Capture the cell that displays the provided text and extract its (X, Y) central coordinate. 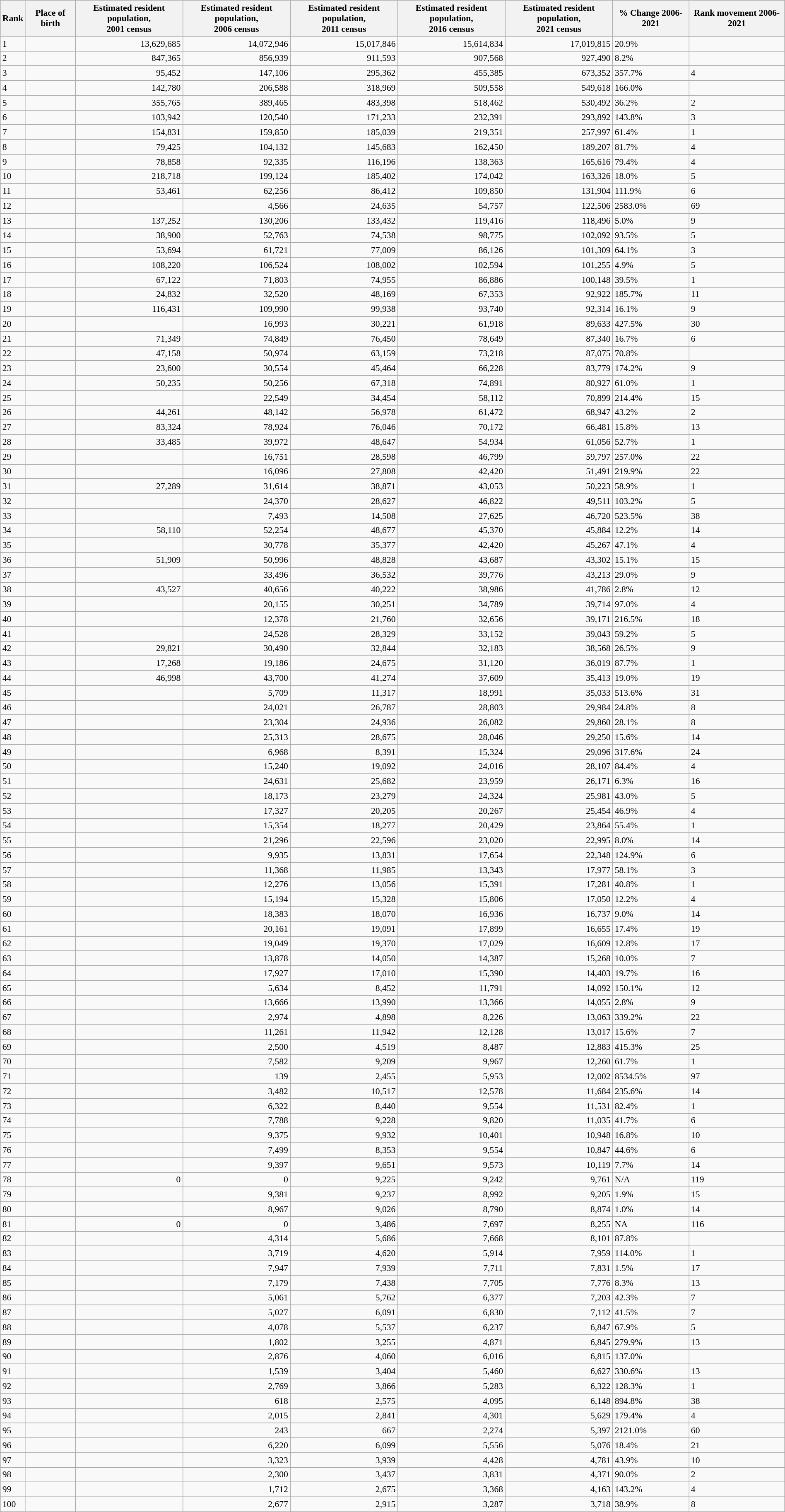
5,709 (236, 693)
21,760 (344, 619)
20,155 (236, 605)
34,789 (451, 605)
74,891 (451, 383)
39.5% (651, 280)
509,558 (451, 88)
74,955 (344, 280)
111.9% (651, 191)
48,142 (236, 412)
10,948 (559, 1136)
116,196 (344, 162)
293,892 (559, 118)
18,070 (344, 914)
43,700 (236, 678)
159,850 (236, 133)
171,233 (344, 118)
28,627 (344, 501)
92,922 (559, 294)
330.6% (651, 1372)
355,765 (129, 103)
3,437 (344, 1475)
103,942 (129, 118)
86,412 (344, 191)
19.0% (651, 678)
16,751 (236, 457)
7,203 (559, 1298)
58,110 (129, 531)
7,711 (451, 1268)
Estimated resident population, 2001 census (129, 18)
1,802 (236, 1342)
2,015 (236, 1416)
11,791 (451, 988)
2,300 (236, 1475)
7,493 (236, 516)
39 (13, 605)
29,984 (559, 708)
20,205 (344, 811)
27,808 (344, 472)
103.2% (651, 501)
1,712 (236, 1490)
51 (13, 781)
50,235 (129, 383)
216.5% (651, 619)
130,206 (236, 221)
81 (13, 1224)
58 (13, 885)
5,076 (559, 1445)
40 (13, 619)
86 (13, 1298)
7,499 (236, 1150)
318,969 (344, 88)
61,918 (451, 324)
55 (13, 841)
9,397 (236, 1165)
4,620 (344, 1254)
24,936 (344, 723)
185.7% (651, 294)
23,600 (129, 369)
22,348 (559, 855)
35,413 (559, 678)
46,822 (451, 501)
9,381 (236, 1195)
81.7% (651, 147)
179.4% (651, 1416)
15,017,846 (344, 44)
32 (13, 501)
99,938 (344, 309)
109,990 (236, 309)
79.4% (651, 162)
15,324 (451, 752)
82 (13, 1239)
76,450 (344, 339)
8,487 (451, 1047)
109,850 (451, 191)
2,915 (344, 1505)
86,886 (451, 280)
17,654 (451, 855)
147,106 (236, 73)
26.5% (651, 649)
101,255 (559, 265)
59.2% (651, 634)
41,786 (559, 590)
128.3% (651, 1387)
67,122 (129, 280)
9,967 (451, 1062)
54 (13, 826)
18,991 (451, 693)
106,524 (236, 265)
9,761 (559, 1180)
36,532 (344, 575)
27 (13, 427)
7,582 (236, 1062)
12,128 (451, 1032)
28,803 (451, 708)
232,391 (451, 118)
47,158 (129, 354)
47.1% (651, 545)
856,939 (236, 58)
16,993 (236, 324)
48,647 (344, 442)
8.3% (651, 1283)
317.6% (651, 752)
70,899 (559, 398)
83,779 (559, 369)
48,677 (344, 531)
455,385 (451, 73)
71,349 (129, 339)
43,213 (559, 575)
4,781 (559, 1460)
9,935 (236, 855)
143.8% (651, 118)
13,063 (559, 1018)
165,616 (559, 162)
74,849 (236, 339)
7,697 (451, 1224)
32,183 (451, 649)
9,209 (344, 1062)
18,173 (236, 796)
93 (13, 1401)
7,831 (559, 1268)
39,043 (559, 634)
847,365 (129, 58)
25,981 (559, 796)
7,939 (344, 1268)
199,124 (236, 176)
162,450 (451, 147)
3,323 (236, 1460)
119,416 (451, 221)
5,686 (344, 1239)
10,847 (559, 1150)
4.9% (651, 265)
4,519 (344, 1047)
90.0% (651, 1475)
46,799 (451, 457)
4,314 (236, 1239)
19,091 (344, 929)
427.5% (651, 324)
124.9% (651, 855)
50,256 (236, 383)
101,309 (559, 251)
79 (13, 1195)
26 (13, 412)
33 (13, 516)
11,261 (236, 1032)
87,340 (559, 339)
33,496 (236, 575)
7,668 (451, 1239)
13,017 (559, 1032)
62,256 (236, 191)
72 (13, 1091)
12,378 (236, 619)
3,482 (236, 1091)
58.1% (651, 870)
15.1% (651, 560)
25,682 (344, 781)
295,362 (344, 73)
17,010 (344, 973)
44,261 (129, 412)
8,452 (344, 988)
16,655 (559, 929)
5,537 (344, 1327)
108,002 (344, 265)
12,276 (236, 885)
67,353 (451, 294)
95,452 (129, 73)
3,287 (451, 1505)
104,132 (236, 147)
6,016 (451, 1357)
6,830 (451, 1313)
95 (13, 1431)
12,002 (559, 1077)
89 (13, 1342)
14,092 (559, 988)
30,490 (236, 649)
20,267 (451, 811)
74,538 (344, 236)
20 (13, 324)
83,324 (129, 427)
118,496 (559, 221)
71 (13, 1077)
77 (13, 1165)
28,329 (344, 634)
53 (13, 811)
43,053 (451, 487)
17,327 (236, 811)
67 (13, 1018)
7,705 (451, 1283)
87.7% (651, 663)
4,078 (236, 1327)
52 (13, 796)
31,120 (451, 663)
96 (13, 1445)
45,884 (559, 531)
49,511 (559, 501)
530,492 (559, 103)
6,968 (236, 752)
18.4% (651, 1445)
102,594 (451, 265)
86,126 (451, 251)
4,371 (559, 1475)
243 (236, 1431)
15,390 (451, 973)
36,019 (559, 663)
3,255 (344, 1342)
2121.0% (651, 1431)
6,847 (559, 1327)
87,075 (559, 354)
78,649 (451, 339)
415.3% (651, 1047)
2,675 (344, 1490)
N/A (651, 1180)
91 (13, 1372)
70.8% (651, 354)
38,871 (344, 487)
9,205 (559, 1195)
48 (13, 737)
66 (13, 1003)
71,803 (236, 280)
Estimated resident population, 2021 census (559, 18)
68 (13, 1032)
30,554 (236, 369)
38,986 (451, 590)
6,220 (236, 1445)
3,939 (344, 1460)
483,398 (344, 103)
43.2% (651, 412)
7,112 (559, 1313)
78 (13, 1180)
49 (13, 752)
4,898 (344, 1018)
1.9% (651, 1195)
76 (13, 1150)
8,101 (559, 1239)
219.9% (651, 472)
33,485 (129, 442)
28,046 (451, 737)
4,566 (236, 206)
61,721 (236, 251)
5,061 (236, 1298)
16.1% (651, 309)
139 (236, 1077)
43,302 (559, 560)
3,486 (344, 1224)
3,719 (236, 1254)
35 (13, 545)
54,934 (451, 442)
29,860 (559, 723)
61 (13, 929)
92,314 (559, 309)
5,027 (236, 1313)
45,267 (559, 545)
2,500 (236, 1047)
100 (13, 1505)
59,797 (559, 457)
9,225 (344, 1180)
16,096 (236, 472)
894.8% (651, 1401)
32,656 (451, 619)
6,099 (344, 1445)
137.0% (651, 1357)
339.2% (651, 1018)
13,878 (236, 959)
46,720 (559, 516)
87 (13, 1313)
39,171 (559, 619)
8,391 (344, 752)
17,019,815 (559, 44)
13,831 (344, 855)
87.8% (651, 1239)
30,251 (344, 605)
99 (13, 1490)
15.8% (651, 427)
39,972 (236, 442)
77,009 (344, 251)
88 (13, 1327)
15,614,834 (451, 44)
42 (13, 649)
137,252 (129, 221)
43,527 (129, 590)
74 (13, 1121)
67,318 (344, 383)
12,578 (451, 1091)
114.0% (651, 1254)
11,317 (344, 693)
28 (13, 442)
5,762 (344, 1298)
29 (13, 457)
9,242 (451, 1180)
14,387 (451, 959)
2,274 (451, 1431)
2,769 (236, 1387)
174,042 (451, 176)
19,092 (344, 767)
78,858 (129, 162)
17,050 (559, 899)
3,866 (344, 1387)
8534.5% (651, 1077)
18.0% (651, 176)
7,947 (236, 1268)
41 (13, 634)
8,440 (344, 1106)
2583.0% (651, 206)
68,947 (559, 412)
235.6% (651, 1091)
11,531 (559, 1106)
Rank (13, 18)
23,279 (344, 796)
7.7% (651, 1165)
13,666 (236, 1003)
131,904 (559, 191)
15,391 (451, 885)
108,220 (129, 265)
38,900 (129, 236)
4,095 (451, 1401)
52,254 (236, 531)
8,255 (559, 1224)
44 (13, 678)
907,568 (451, 58)
79,425 (129, 147)
518,462 (451, 103)
8,967 (236, 1209)
4,060 (344, 1357)
15,328 (344, 899)
2,455 (344, 1077)
18,383 (236, 914)
116,431 (129, 309)
8,874 (559, 1209)
166.0% (651, 88)
9,228 (344, 1121)
28,598 (344, 457)
28,107 (559, 767)
17,029 (451, 944)
NA (651, 1224)
15,354 (236, 826)
59 (13, 899)
6,091 (344, 1313)
11,985 (344, 870)
84 (13, 1268)
21,296 (236, 841)
16,609 (559, 944)
6,377 (451, 1298)
6,845 (559, 1342)
5,914 (451, 1254)
40.8% (651, 885)
618 (236, 1401)
41.5% (651, 1313)
19,370 (344, 944)
8.0% (651, 841)
16,737 (559, 914)
9,820 (451, 1121)
30,778 (236, 545)
43 (13, 663)
14,072,946 (236, 44)
34 (13, 531)
28,675 (344, 737)
389,465 (236, 103)
8,226 (451, 1018)
7,179 (236, 1283)
185,039 (344, 133)
8.2% (651, 58)
63,159 (344, 354)
142,780 (129, 88)
4,871 (451, 1342)
65 (13, 988)
9,573 (451, 1165)
13,343 (451, 870)
47 (13, 723)
257,997 (559, 133)
11,368 (236, 870)
31,614 (236, 487)
9,932 (344, 1136)
116 (737, 1224)
30,221 (344, 324)
163,326 (559, 176)
Estimated resident population, 2006 census (236, 18)
98 (13, 1475)
92 (13, 1387)
61.0% (651, 383)
42.3% (651, 1298)
9,237 (344, 1195)
10.0% (651, 959)
11,942 (344, 1032)
3,404 (344, 1372)
25,313 (236, 737)
16.8% (651, 1136)
133,432 (344, 221)
23,959 (451, 781)
12,260 (559, 1062)
154,831 (129, 133)
20,161 (236, 929)
6,815 (559, 1357)
15,268 (559, 959)
55.4% (651, 826)
5,953 (451, 1077)
50,974 (236, 354)
22,596 (344, 841)
2,575 (344, 1401)
14,508 (344, 516)
513.6% (651, 693)
911,593 (344, 58)
11,035 (559, 1121)
214.4% (651, 398)
36.2% (651, 103)
4,301 (451, 1416)
24.8% (651, 708)
100,148 (559, 280)
28.1% (651, 723)
24,528 (236, 634)
73,218 (451, 354)
19,186 (236, 663)
63 (13, 959)
56 (13, 855)
279.9% (651, 1342)
257.0% (651, 457)
24,631 (236, 781)
23,304 (236, 723)
24,832 (129, 294)
94 (13, 1416)
673,352 (559, 73)
61.4% (651, 133)
43.9% (651, 1460)
29,821 (129, 649)
83 (13, 1254)
84.4% (651, 767)
Estimated resident population, 2011 census (344, 18)
13,990 (344, 1003)
7,776 (559, 1283)
2,841 (344, 1416)
53,461 (129, 191)
46,998 (129, 678)
12,883 (559, 1047)
102,092 (559, 236)
4,428 (451, 1460)
24,324 (451, 796)
13,366 (451, 1003)
23,864 (559, 826)
206,588 (236, 88)
32,520 (236, 294)
24,370 (236, 501)
98,775 (451, 236)
24,675 (344, 663)
50 (13, 767)
23 (13, 369)
145,683 (344, 147)
7,959 (559, 1254)
2,974 (236, 1018)
29,250 (559, 737)
3,368 (451, 1490)
29.0% (651, 575)
58,112 (451, 398)
61,056 (559, 442)
24,021 (236, 708)
5,397 (559, 1431)
24,016 (451, 767)
17.4% (651, 929)
66,228 (451, 369)
97.0% (651, 605)
5,283 (451, 1387)
6.3% (651, 781)
119 (737, 1180)
27,625 (451, 516)
29,096 (559, 752)
7,788 (236, 1121)
Estimated resident population, 2016 census (451, 18)
46.9% (651, 811)
27,289 (129, 487)
45,370 (451, 531)
44.6% (651, 1150)
18,277 (344, 826)
6,148 (559, 1401)
120,540 (236, 118)
36 (13, 560)
13,056 (344, 885)
7,438 (344, 1283)
5,460 (451, 1372)
93.5% (651, 236)
20.9% (651, 44)
93,740 (451, 309)
4,163 (559, 1490)
9,375 (236, 1136)
38.9% (651, 1505)
80 (13, 1209)
Place of birth (50, 18)
13,629,685 (129, 44)
67.9% (651, 1327)
189,207 (559, 147)
61,472 (451, 412)
39,776 (451, 575)
14,050 (344, 959)
82.4% (651, 1106)
70 (13, 1062)
56,978 (344, 412)
1.0% (651, 1209)
45,464 (344, 369)
51,491 (559, 472)
38,568 (559, 649)
523.5% (651, 516)
15,240 (236, 767)
8,353 (344, 1150)
16.7% (651, 339)
19,049 (236, 944)
24,635 (344, 206)
3,718 (559, 1505)
52.7% (651, 442)
61.7% (651, 1062)
143.2% (651, 1490)
218,718 (129, 176)
9,026 (344, 1209)
14,403 (559, 973)
138,363 (451, 162)
8,992 (451, 1195)
26,787 (344, 708)
10,517 (344, 1091)
667 (344, 1431)
150.1% (651, 988)
19.7% (651, 973)
6,627 (559, 1372)
66,481 (559, 427)
22,995 (559, 841)
357.7% (651, 73)
10,401 (451, 1136)
17,977 (559, 870)
6,237 (451, 1327)
73 (13, 1106)
70,172 (451, 427)
85 (13, 1283)
62 (13, 944)
90 (13, 1357)
35,033 (559, 693)
51,909 (129, 560)
57 (13, 870)
20,429 (451, 826)
22,549 (236, 398)
14,055 (559, 1003)
76,046 (344, 427)
Rank movement 2006-2021 (737, 18)
41,274 (344, 678)
92,335 (236, 162)
37 (13, 575)
17,899 (451, 929)
2,677 (236, 1505)
48,169 (344, 294)
34,454 (344, 398)
3,831 (451, 1475)
% Change 2006-2021 (651, 18)
549,618 (559, 88)
12.8% (651, 944)
64 (13, 973)
39,714 (559, 605)
52,763 (236, 236)
17,281 (559, 885)
25,454 (559, 811)
5,634 (236, 988)
1,539 (236, 1372)
54,757 (451, 206)
5,556 (451, 1445)
11,684 (559, 1091)
17,927 (236, 973)
46 (13, 708)
8,790 (451, 1209)
32,844 (344, 649)
33,152 (451, 634)
174.2% (651, 369)
50,223 (559, 487)
53,694 (129, 251)
37,609 (451, 678)
17,268 (129, 663)
927,490 (559, 58)
41.7% (651, 1121)
58.9% (651, 487)
43,687 (451, 560)
15,806 (451, 899)
5.0% (651, 221)
26,171 (559, 781)
23,020 (451, 841)
43.0% (651, 796)
16,936 (451, 914)
40,656 (236, 590)
10,119 (559, 1165)
78,924 (236, 427)
50,996 (236, 560)
48,828 (344, 560)
35,377 (344, 545)
1.5% (651, 1268)
80,927 (559, 383)
45 (13, 693)
5,629 (559, 1416)
9,651 (344, 1165)
26,082 (451, 723)
122,506 (559, 206)
89,633 (559, 324)
15,194 (236, 899)
64.1% (651, 251)
185,402 (344, 176)
2,876 (236, 1357)
219,351 (451, 133)
9.0% (651, 914)
40,222 (344, 590)
75 (13, 1136)
